Find where the given text appears and provide that cell's center as (X, Y) coordinate. 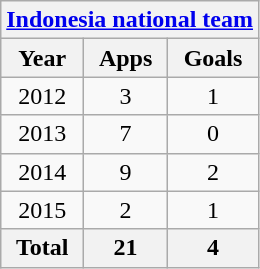
2015 (42, 210)
21 (126, 248)
2014 (42, 172)
2012 (42, 96)
3 (126, 96)
Apps (126, 58)
Goals (214, 58)
0 (214, 134)
Indonesia national team (130, 20)
Year (42, 58)
2013 (42, 134)
9 (126, 172)
4 (214, 248)
7 (126, 134)
Total (42, 248)
